Find where the given text appears and provide that cell's center as (x, y) coordinate. 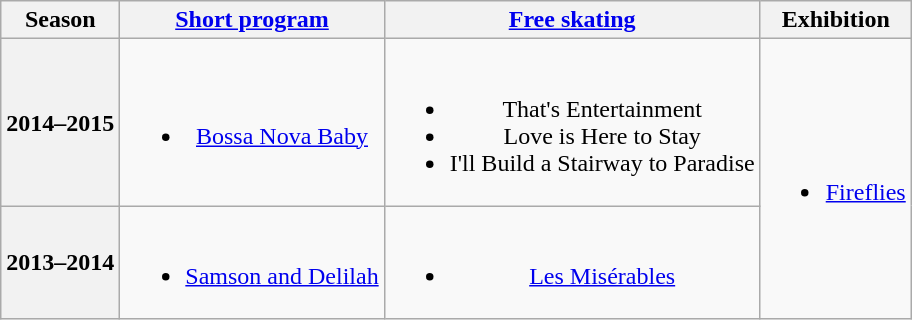
Short program (252, 20)
Exhibition (836, 20)
2013–2014 (60, 262)
Les Misérables (572, 262)
Season (60, 20)
Free skating (572, 20)
2014–2015 (60, 122)
That's EntertainmentLove is Here to StayI'll Build a Stairway to Paradise (572, 122)
Fireflies (836, 179)
Bossa Nova Baby (252, 122)
Samson and Delilah (252, 262)
